Pinpoint the cell where the given text exists, returning its [X, Y] midpoint coordinate. 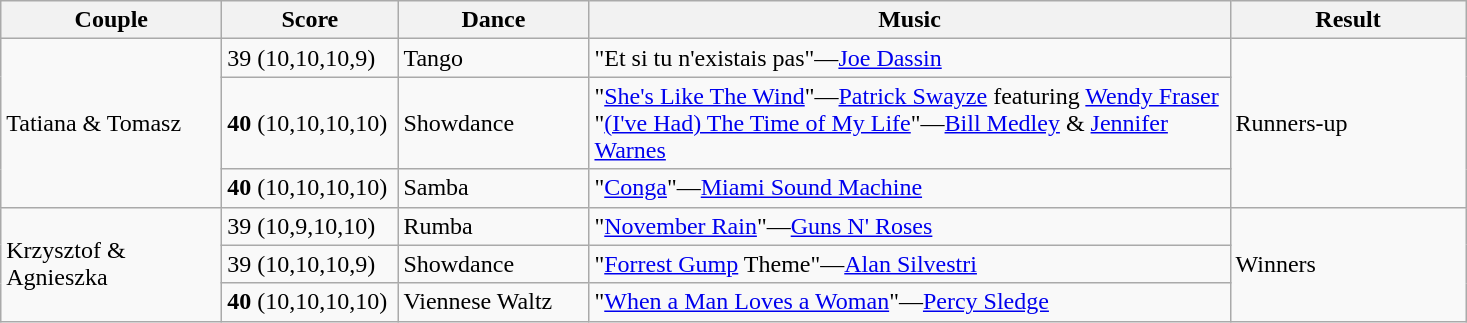
"Et si tu n'existais pas"—Joe Dassin [910, 58]
Krzysztof & Agnieszka [112, 264]
Score [310, 20]
Tango [494, 58]
"Forrest Gump Theme"—Alan Silvestri [910, 264]
Music [910, 20]
Viennese Waltz [494, 302]
Samba [494, 188]
"November Rain"—Guns N' Roses [910, 226]
39 (10,9,10,10) [310, 226]
Rumba [494, 226]
Result [1348, 20]
Winners [1348, 264]
Tatiana & Tomasz [112, 123]
Dance [494, 20]
"When a Man Loves a Woman"—Percy Sledge [910, 302]
"Conga"—Miami Sound Machine [910, 188]
Couple [112, 20]
Runners-up [1348, 123]
"She's Like The Wind"—Patrick Swayze featuring Wendy Fraser"(I've Had) The Time of My Life"—Bill Medley & Jennifer Warnes [910, 123]
